Locate the cell with the specified text and output its (X, Y) center coordinate. 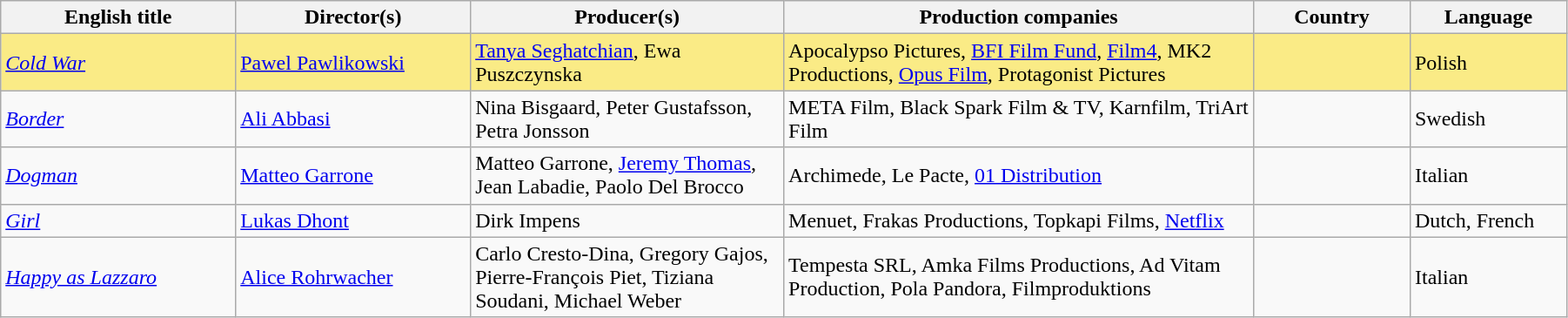
Lukas Dhont (353, 220)
Dutch, French (1488, 220)
Carlo Cresto-Dina, Gregory Gajos, Pierre-François Piet, Tiziana Soudani, Michael Weber (627, 277)
Swedish (1488, 118)
Dirk Impens (627, 220)
English title (118, 17)
Archimede, Le Pacte, 01 Distribution (1019, 176)
Menuet, Frakas Productions, Topkapi Films, Netflix (1019, 220)
Apocalypso Pictures, BFI Film Fund, Film4, MK2 Productions, Opus Film, Protagonist Pictures (1019, 63)
Girl (118, 220)
Polish (1488, 63)
Alice Rohrwacher (353, 277)
Production companies (1019, 17)
Ali Abbasi (353, 118)
Pawel Pawlikowski (353, 63)
Tempesta SRL, Amka Films Productions, Ad Vitam Production, Pola Pandora, Filmproduktions (1019, 277)
Matteo Garrone (353, 176)
META Film, Black Spark Film & TV, Karnfilm, TriArt Film (1019, 118)
Matteo Garrone, Jeremy Thomas, Jean Labadie, Paolo Del Brocco (627, 176)
Happy as Lazzaro (118, 277)
Dogman (118, 176)
Director(s) (353, 17)
Language (1488, 17)
Country (1331, 17)
Producer(s) (627, 17)
Border (118, 118)
Tanya Seghatchian, Ewa Puszczynska (627, 63)
Nina Bisgaard, Peter Gustafsson, Petra Jonsson (627, 118)
Cold War (118, 63)
